Search for the cell housing the specified text and yield its (x, y) center coordinate. 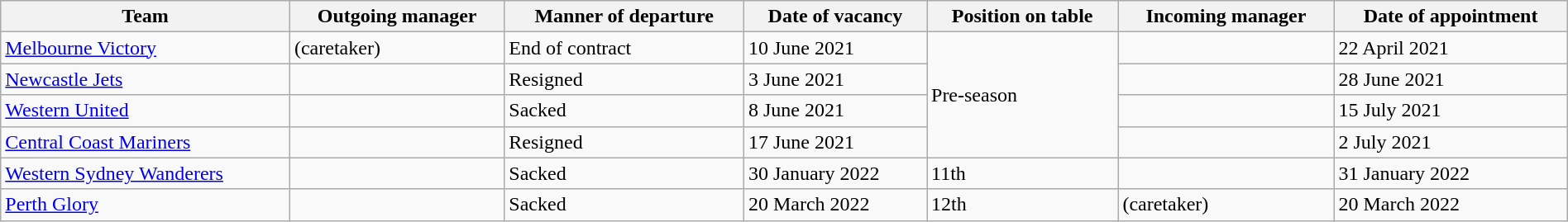
Central Coast Mariners (146, 142)
10 June 2021 (835, 48)
11th (1022, 173)
Date of appointment (1451, 17)
15 July 2021 (1451, 111)
8 June 2021 (835, 111)
Position on table (1022, 17)
Team (146, 17)
Date of vacancy (835, 17)
Outgoing manager (397, 17)
Newcastle Jets (146, 79)
Melbourne Victory (146, 48)
Western United (146, 111)
Perth Glory (146, 205)
2 July 2021 (1451, 142)
12th (1022, 205)
Western Sydney Wanderers (146, 173)
17 June 2021 (835, 142)
28 June 2021 (1451, 79)
Incoming manager (1226, 17)
End of contract (624, 48)
Manner of departure (624, 17)
Pre-season (1022, 95)
30 January 2022 (835, 173)
22 April 2021 (1451, 48)
3 June 2021 (835, 79)
31 January 2022 (1451, 173)
